Scan for the cell matching the given text and deliver its (X, Y) coordinate at center. 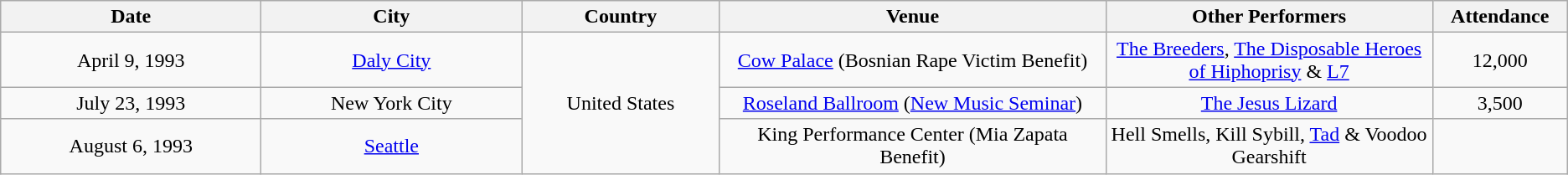
New York City (392, 103)
Cow Palace (Bosnian Rape Victim Benefit) (913, 60)
King Performance Center (Mia Zapata Benefit) (913, 146)
August 6, 1993 (131, 146)
3,500 (1499, 103)
Seattle (392, 146)
Daly City (392, 60)
The Jesus Lizard (1269, 103)
The Breeders, The Disposable Heroes of Hiphoprisy & L7 (1269, 60)
City (392, 17)
United States (621, 103)
12,000 (1499, 60)
Other Performers (1269, 17)
Hell Smells, Kill Sybill, Tad & Voodoo Gearshift (1269, 146)
Roseland Ballroom (New Music Seminar) (913, 103)
Attendance (1499, 17)
Country (621, 17)
April 9, 1993 (131, 60)
Date (131, 17)
Venue (913, 17)
July 23, 1993 (131, 103)
